Provide the (x, y) coordinate of the cell's center where the given text is located.  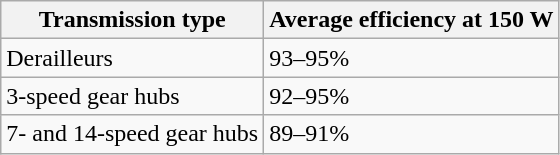
Transmission type (132, 20)
Derailleurs (132, 58)
7- and 14-speed gear hubs (132, 134)
3-speed gear hubs (132, 96)
89–91% (412, 134)
93–95% (412, 58)
92–95% (412, 96)
Average efficiency at 150 W (412, 20)
